For the text-containing cell, return its midpoint in [X, Y] coordinate format. 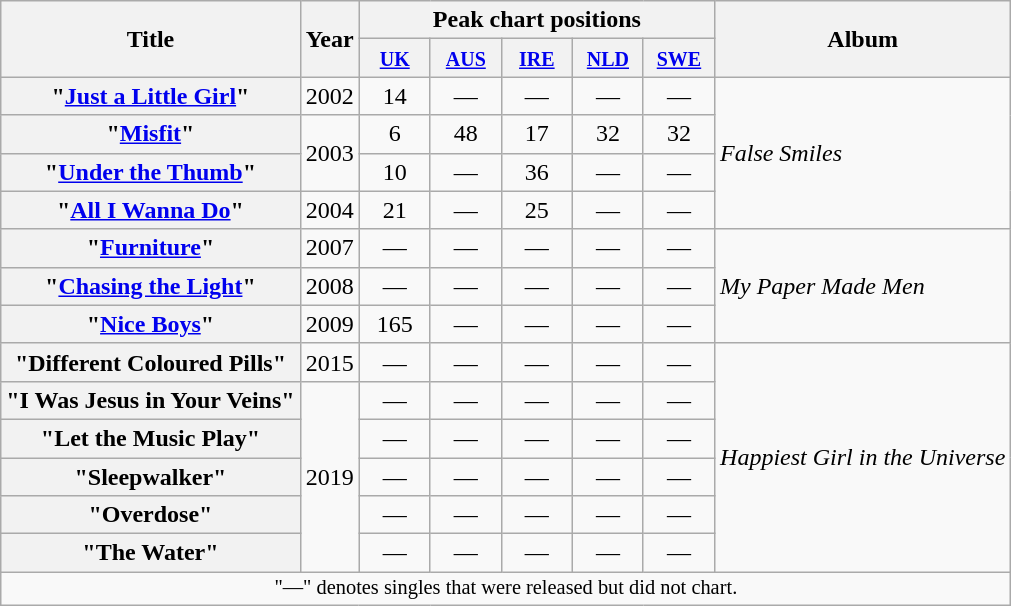
2019 [330, 476]
14 [394, 96]
UK [394, 58]
"Nice Boys" [150, 324]
"Overdose" [150, 515]
"Just a Little Girl" [150, 96]
17 [536, 134]
Peak chart positions [536, 20]
Album [863, 39]
2007 [330, 248]
"Different Coloured Pills" [150, 362]
"Under the Thumb" [150, 172]
IRE [536, 58]
"Furniture" [150, 248]
36 [536, 172]
2003 [330, 153]
6 [394, 134]
10 [394, 172]
Year [330, 39]
"All I Wanna Do" [150, 210]
2002 [330, 96]
25 [536, 210]
"—" denotes singles that were released but did not chart. [506, 589]
False Smiles [863, 153]
My Paper Made Men [863, 286]
"Misfit" [150, 134]
"I Was Jesus in Your Veins" [150, 400]
"Let the Music Play" [150, 438]
SWE [678, 58]
"The Water" [150, 553]
2009 [330, 324]
Happiest Girl in the Universe [863, 457]
165 [394, 324]
Title [150, 39]
"Sleepwalker" [150, 477]
48 [466, 134]
2015 [330, 362]
NLD [608, 58]
2008 [330, 286]
"Chasing the Light" [150, 286]
2004 [330, 210]
21 [394, 210]
AUS [466, 58]
